Scan for the cell matching the given text and deliver its (x, y) coordinate at center. 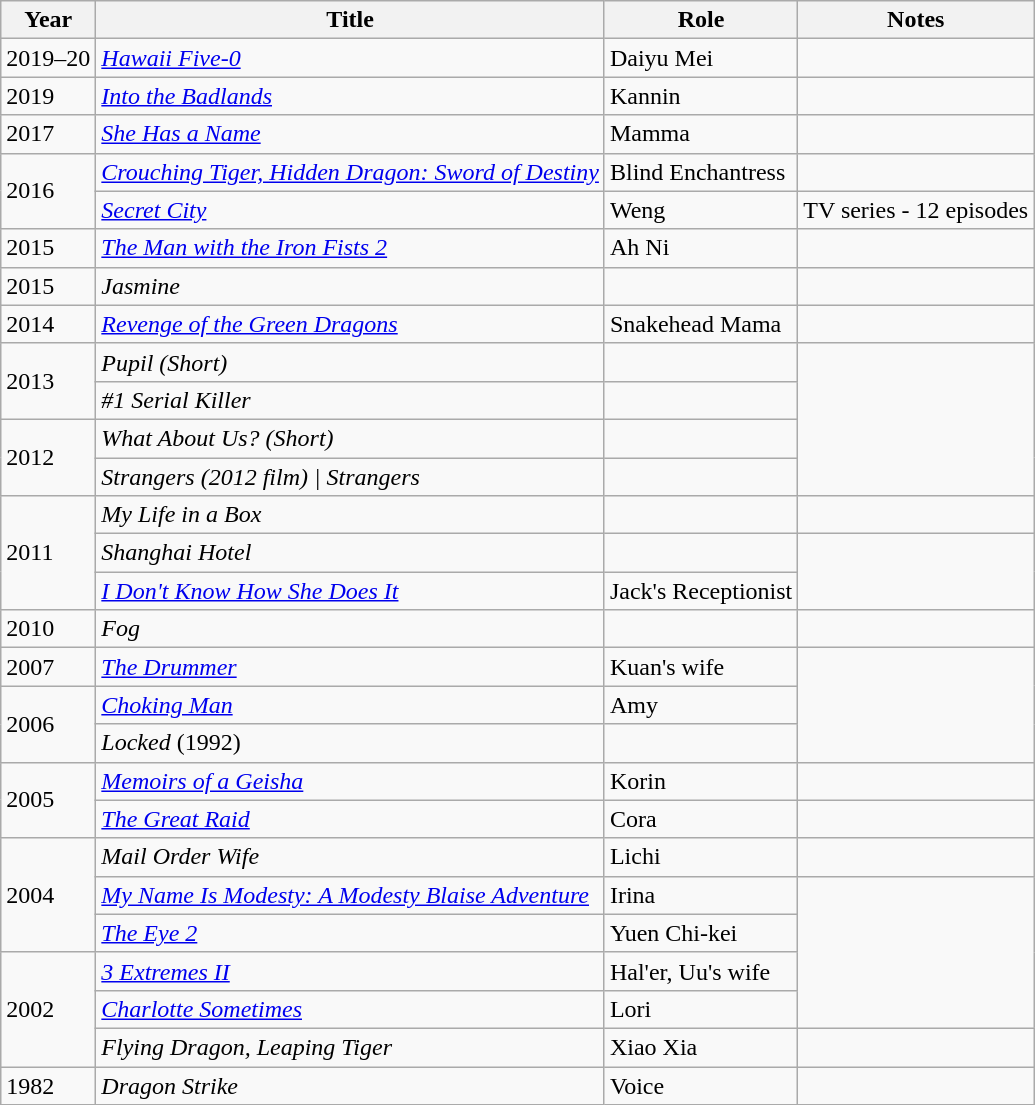
Xiao Xia (700, 1047)
My Life in a Box (350, 515)
Revenge of the Green Dragons (350, 324)
Choking Man (350, 705)
Dragon Strike (350, 1085)
1982 (48, 1085)
3 Extremes II (350, 971)
Ah Ni (700, 248)
Flying Dragon, Leaping Tiger (350, 1047)
Lichi (700, 857)
Fog (350, 629)
2013 (48, 381)
2012 (48, 457)
2014 (48, 324)
Title (350, 20)
2016 (48, 191)
My Name Is Modesty: A Modesty Blaise Adventure (350, 895)
#1 Serial Killer (350, 400)
Korin (700, 781)
Locked (1992) (350, 743)
Hawaii Five-0 (350, 58)
Jasmine (350, 286)
Pupil (Short) (350, 362)
Snakehead Mama (700, 324)
Notes (916, 20)
Charlotte Sometimes (350, 1009)
2017 (48, 134)
Cora (700, 819)
Mail Order Wife (350, 857)
2005 (48, 800)
Hal'er, Uu's wife (700, 971)
Weng (700, 210)
Secret City (350, 210)
2006 (48, 724)
Yuen Chi-kei (700, 933)
Shanghai Hotel (350, 553)
2011 (48, 553)
2019–20 (48, 58)
The Eye 2 (350, 933)
Role (700, 20)
Strangers (2012 film) | Strangers (350, 477)
2019 (48, 96)
Kuan's wife (700, 667)
Year (48, 20)
2010 (48, 629)
Daiyu Mei (700, 58)
Memoirs of a Geisha (350, 781)
Voice (700, 1085)
The Great Raid (350, 819)
Crouching Tiger, Hidden Dragon: Sword of Destiny (350, 172)
Kannin (700, 96)
Blind Enchantress (700, 172)
The Man with the Iron Fists 2 (350, 248)
The Drummer (350, 667)
She Has a Name (350, 134)
Irina (700, 895)
Into the Badlands (350, 96)
What About Us? (Short) (350, 438)
Mamma (700, 134)
Jack's Receptionist (700, 591)
2002 (48, 1009)
TV series - 12 episodes (916, 210)
Amy (700, 705)
Lori (700, 1009)
2007 (48, 667)
2004 (48, 895)
I Don't Know How She Does It (350, 591)
